Capture the cell that displays the provided text and extract its [X, Y] central coordinate. 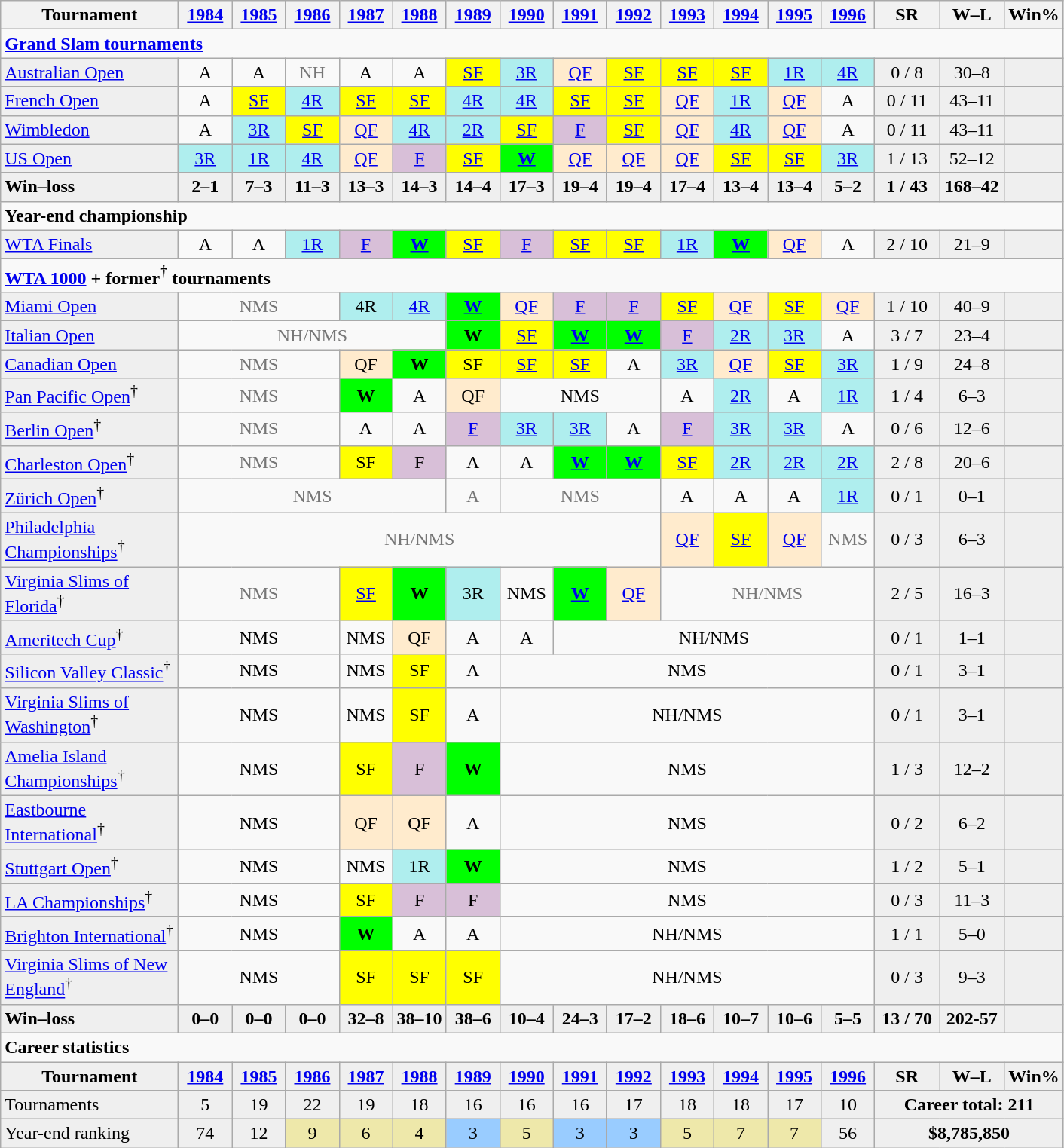
21–9 [972, 244]
Ameritech Cup† [90, 638]
2–1 [205, 187]
Tournaments [90, 1105]
1 / 2 [907, 867]
24–8 [972, 364]
14–4 [473, 187]
Virginia Slims of Washington† [90, 715]
17–3 [526, 187]
Year-end championship [532, 216]
22 [312, 1105]
202-57 [972, 1018]
0 / 2 [907, 823]
WTA Finals [90, 244]
Philadelphia Championships† [90, 540]
14–3 [419, 187]
17–2 [633, 1018]
30–8 [972, 72]
Grand Slam tournaments [532, 44]
Virginia Slims of New England† [90, 978]
Miami Open [90, 307]
20–6 [972, 463]
13 / 70 [907, 1018]
Career total: 211 [969, 1105]
40–9 [972, 307]
1 / 13 [907, 158]
1 / 10 [907, 307]
12–2 [972, 769]
12 [259, 1134]
24–3 [580, 1018]
Charleston Open† [90, 463]
23–4 [972, 335]
Eastbourne International† [90, 823]
Year-end ranking [90, 1134]
2 / 10 [907, 244]
Amelia Island Championships† [90, 769]
10–4 [526, 1018]
12–6 [972, 430]
0 / 8 [907, 72]
6 [366, 1134]
0–1 [972, 496]
2 / 8 [907, 463]
10 [848, 1105]
1 / 43 [907, 187]
10–7 [740, 1018]
16–3 [972, 594]
7–3 [259, 187]
1 / 9 [907, 364]
Stuttgart Open† [90, 867]
38–10 [419, 1018]
6–2 [972, 823]
10–6 [794, 1018]
Italian Open [90, 335]
Brighton International† [90, 933]
1–1 [972, 638]
38–6 [473, 1018]
Career statistics [532, 1047]
5–1 [972, 867]
32–8 [366, 1018]
LA Championships† [90, 900]
US Open [90, 158]
1 / 3 [907, 769]
9–3 [972, 978]
Zürich Open† [90, 496]
NH [312, 72]
13–3 [366, 187]
5–2 [848, 187]
Wimbledon [90, 130]
2 / 5 [907, 594]
1 / 4 [907, 395]
9 [312, 1134]
Berlin Open† [90, 430]
3 / 7 [907, 335]
5–5 [848, 1018]
74 [205, 1134]
Canadian Open [90, 364]
WTA 1000 + former† tournaments [532, 276]
$8,785,850 [969, 1134]
Pan Pacific Open† [90, 395]
Virginia Slims of Florida† [90, 594]
1 / 1 [907, 933]
168–42 [972, 187]
French Open [90, 101]
4 [419, 1134]
5–0 [972, 933]
56 [848, 1134]
Silicon Valley Classic† [90, 671]
52–12 [972, 158]
Australian Open [90, 72]
18–6 [687, 1018]
17–4 [687, 187]
0 / 6 [907, 430]
